Extract the (x, y) coordinate from the center of the cell holding the provided text.  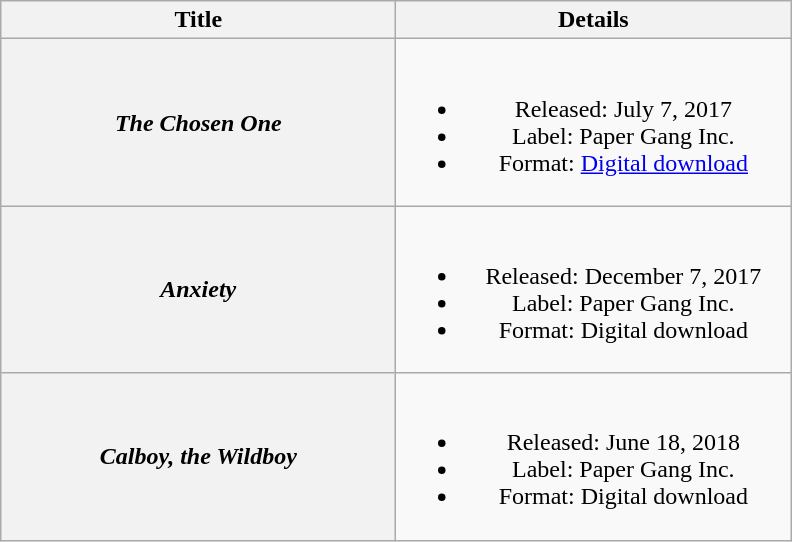
Title (198, 20)
Released: December 7, 2017Label: Paper Gang Inc.Format: Digital download (594, 290)
Anxiety (198, 290)
Released: June 18, 2018Label: Paper Gang Inc.Format: Digital download (594, 456)
Released: July 7, 2017Label: Paper Gang Inc.Format: Digital download (594, 122)
Calboy, the Wildboy (198, 456)
The Chosen One (198, 122)
Details (594, 20)
